Detect which cell encompasses the target text, then output its [x, y] center coordinate. 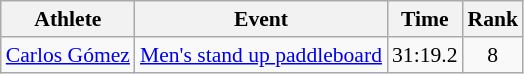
Carlos Gómez [68, 55]
Time [424, 19]
Athlete [68, 19]
Rank [492, 19]
Men's stand up paddleboard [261, 55]
8 [492, 55]
31:19.2 [424, 55]
Event [261, 19]
